Find where the given text appears and provide that cell's center as (X, Y) coordinate. 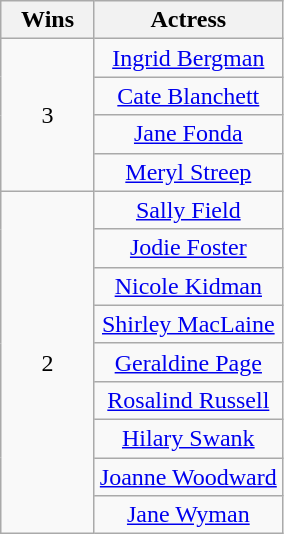
3 (48, 115)
2 (48, 362)
Cate Blanchett (188, 96)
Ingrid Bergman (188, 58)
Shirley MacLaine (188, 324)
Nicole Kidman (188, 286)
Jane Fonda (188, 134)
Sally Field (188, 210)
Wins (48, 20)
Meryl Streep (188, 172)
Geraldine Page (188, 362)
Jodie Foster (188, 248)
Rosalind Russell (188, 400)
Jane Wyman (188, 515)
Joanne Woodward (188, 477)
Actress (188, 20)
Hilary Swank (188, 438)
